Find where the given text appears and provide that cell's center as [X, Y] coordinate. 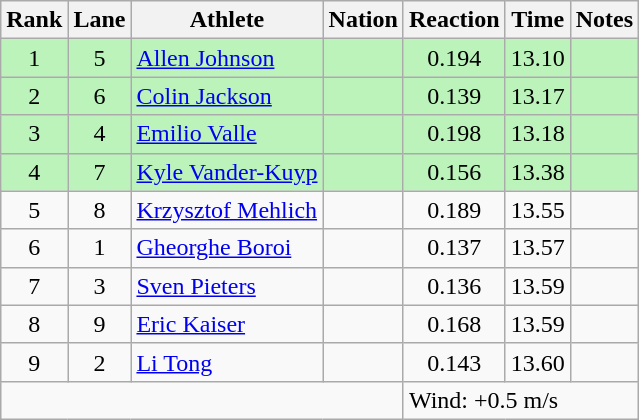
13.55 [538, 210]
0.198 [454, 134]
Colin Jackson [227, 96]
Eric Kaiser [227, 324]
Krzysztof Mehlich [227, 210]
0.156 [454, 172]
Wind: +0.5 m/s [520, 400]
Kyle Vander-Kuyp [227, 172]
Li Tong [227, 362]
0.137 [454, 248]
0.143 [454, 362]
13.60 [538, 362]
0.139 [454, 96]
0.194 [454, 58]
Lane [100, 20]
Gheorghe Boroi [227, 248]
13.10 [538, 58]
13.18 [538, 134]
Emilio Valle [227, 134]
13.38 [538, 172]
0.168 [454, 324]
13.57 [538, 248]
Sven Pieters [227, 286]
0.136 [454, 286]
Notes [604, 20]
Nation [363, 20]
Reaction [454, 20]
Athlete [227, 20]
Time [538, 20]
0.189 [454, 210]
Rank [34, 20]
Allen Johnson [227, 58]
13.17 [538, 96]
